Return (X, Y) of the center of cell containing provided text 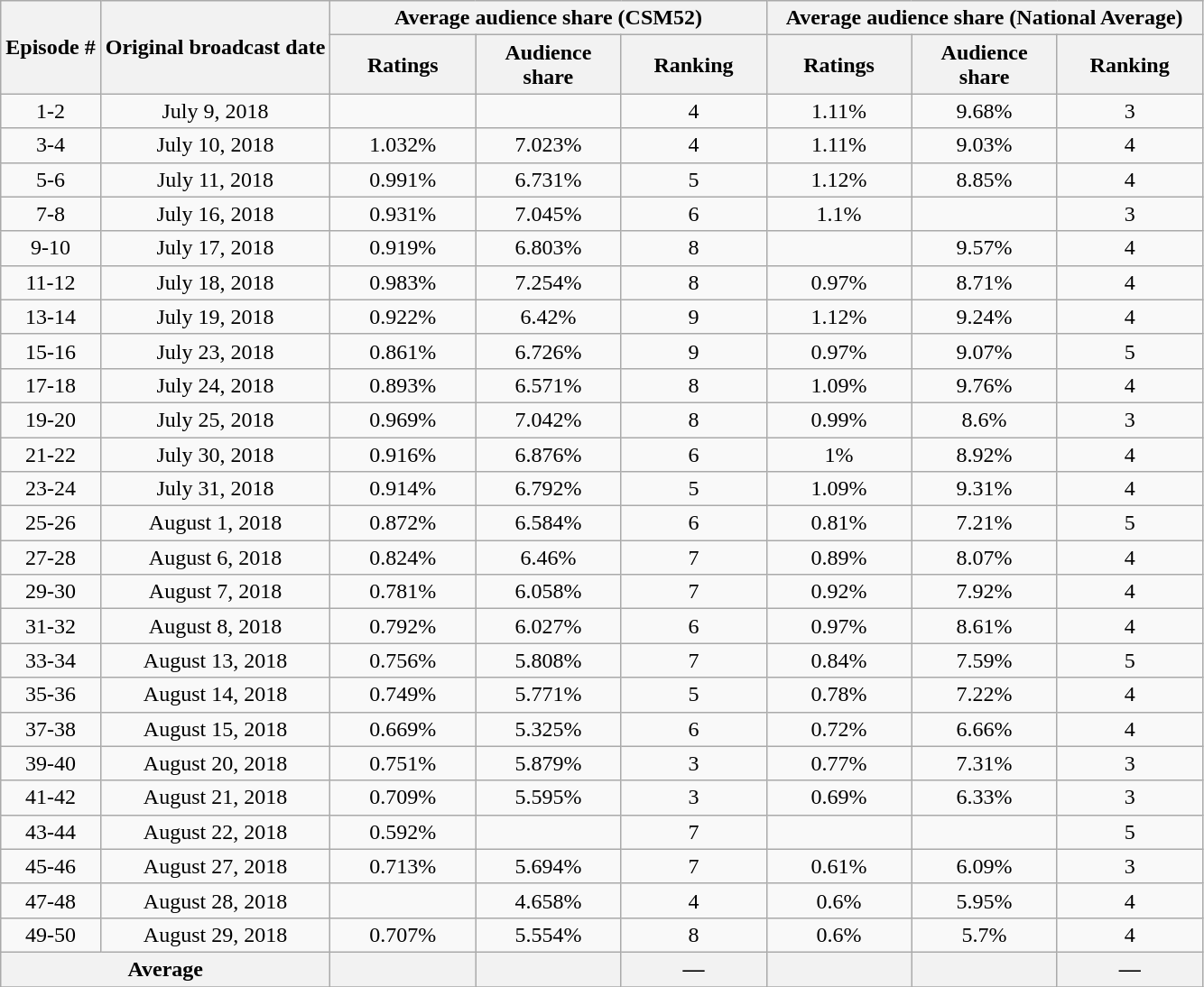
July 18, 2018 (215, 282)
0.983% (403, 282)
July 31, 2018 (215, 489)
1-2 (51, 111)
August 20, 2018 (215, 763)
9.31% (984, 489)
July 10, 2018 (215, 145)
8.92% (984, 454)
0.69% (839, 798)
0.713% (403, 866)
July 11, 2018 (215, 180)
0.77% (839, 763)
0.72% (839, 729)
5-6 (51, 180)
Average audience share (CSM52) (549, 18)
0.931% (403, 214)
6.058% (549, 592)
9.24% (984, 317)
7.22% (984, 695)
7.254% (549, 282)
33-34 (51, 660)
July 16, 2018 (215, 214)
7.59% (984, 660)
9.57% (984, 248)
0.792% (403, 626)
39-40 (51, 763)
0.89% (839, 558)
3-4 (51, 145)
6.803% (549, 248)
6.09% (984, 866)
5.595% (549, 798)
9-10 (51, 248)
6.46% (549, 558)
July 9, 2018 (215, 111)
0.991% (403, 180)
7.045% (549, 214)
11-12 (51, 282)
0.81% (839, 523)
6.33% (984, 798)
1.032% (403, 145)
0.84% (839, 660)
41-42 (51, 798)
17-18 (51, 385)
35-36 (51, 695)
August 29, 2018 (215, 935)
Original broadcast date (215, 47)
August 27, 2018 (215, 866)
0.824% (403, 558)
July 19, 2018 (215, 317)
1% (839, 454)
0.893% (403, 385)
Average audience share (National Average) (984, 18)
5.325% (549, 729)
0.919% (403, 248)
5.879% (549, 763)
August 15, 2018 (215, 729)
0.709% (403, 798)
July 23, 2018 (215, 351)
6.66% (984, 729)
5.7% (984, 935)
5.694% (549, 866)
1.1% (839, 214)
8.85% (984, 180)
7-8 (51, 214)
6.584% (549, 523)
8.07% (984, 558)
0.92% (839, 592)
5.554% (549, 935)
July 30, 2018 (215, 454)
August 6, 2018 (215, 558)
7.023% (549, 145)
July 24, 2018 (215, 385)
August 1, 2018 (215, 523)
0.749% (403, 695)
0.756% (403, 660)
7.92% (984, 592)
7.31% (984, 763)
9.07% (984, 351)
0.872% (403, 523)
9.76% (984, 385)
0.99% (839, 420)
0.922% (403, 317)
5.808% (549, 660)
31-32 (51, 626)
45-46 (51, 866)
23-24 (51, 489)
0.751% (403, 763)
8.6% (984, 420)
July 25, 2018 (215, 420)
49-50 (51, 935)
August 28, 2018 (215, 900)
43-44 (51, 832)
19-20 (51, 420)
Average (166, 969)
0.669% (403, 729)
August 21, 2018 (215, 798)
27-28 (51, 558)
47-48 (51, 900)
37-38 (51, 729)
9.68% (984, 111)
0.916% (403, 454)
6.726% (549, 351)
6.571% (549, 385)
Episode # (51, 47)
8.71% (984, 282)
9.03% (984, 145)
5.95% (984, 900)
0.78% (839, 695)
0.969% (403, 420)
21-22 (51, 454)
13-14 (51, 317)
4.658% (549, 900)
August 8, 2018 (215, 626)
7.21% (984, 523)
0.707% (403, 935)
25-26 (51, 523)
8.61% (984, 626)
15-16 (51, 351)
August 22, 2018 (215, 832)
0.861% (403, 351)
0.61% (839, 866)
6.876% (549, 454)
6.027% (549, 626)
0.781% (403, 592)
6.42% (549, 317)
August 14, 2018 (215, 695)
5.771% (549, 695)
6.792% (549, 489)
0.914% (403, 489)
July 17, 2018 (215, 248)
6.731% (549, 180)
August 13, 2018 (215, 660)
7.042% (549, 420)
29-30 (51, 592)
0.592% (403, 832)
August 7, 2018 (215, 592)
